Pinpoint the cell where the given text exists, returning its [x, y] midpoint coordinate. 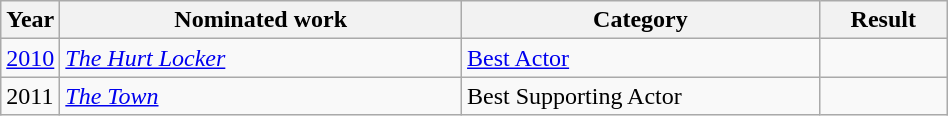
2010 [30, 58]
Result [883, 20]
Year [30, 20]
Best Actor [641, 58]
2011 [30, 96]
Category [641, 20]
Nominated work [261, 20]
Best Supporting Actor [641, 96]
The Hurt Locker [261, 58]
The Town [261, 96]
